Scan for the cell matching the given text and deliver its [X, Y] coordinate at center. 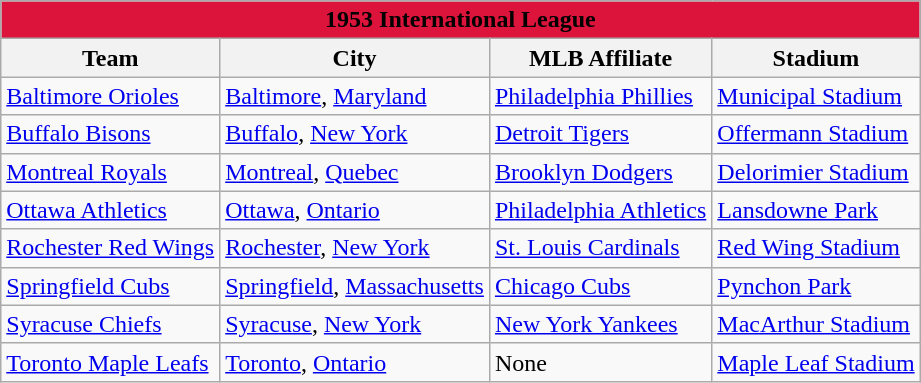
Springfield Cubs [110, 286]
Stadium [816, 58]
Buffalo, New York [355, 134]
Buffalo Bisons [110, 134]
Brooklyn Dodgers [600, 172]
City [355, 58]
Toronto Maple Leafs [110, 362]
Montreal Royals [110, 172]
Pynchon Park [816, 286]
Rochester Red Wings [110, 248]
Team [110, 58]
Red Wing Stadium [816, 248]
1953 International League [460, 20]
Offermann Stadium [816, 134]
Syracuse Chiefs [110, 324]
MLB Affiliate [600, 58]
Baltimore Orioles [110, 96]
Maple Leaf Stadium [816, 362]
Chicago Cubs [600, 286]
Baltimore, Maryland [355, 96]
Toronto, Ontario [355, 362]
Springfield, Massachusetts [355, 286]
Ottawa, Ontario [355, 210]
Ottawa Athletics [110, 210]
MacArthur Stadium [816, 324]
Municipal Stadium [816, 96]
Philadelphia Phillies [600, 96]
Philadelphia Athletics [600, 210]
St. Louis Cardinals [600, 248]
Rochester, New York [355, 248]
Delorimier Stadium [816, 172]
Montreal, Quebec [355, 172]
Lansdowne Park [816, 210]
New York Yankees [600, 324]
None [600, 362]
Detroit Tigers [600, 134]
Syracuse, New York [355, 324]
